Extract the [x, y] coordinate from the center of the cell holding the provided text.  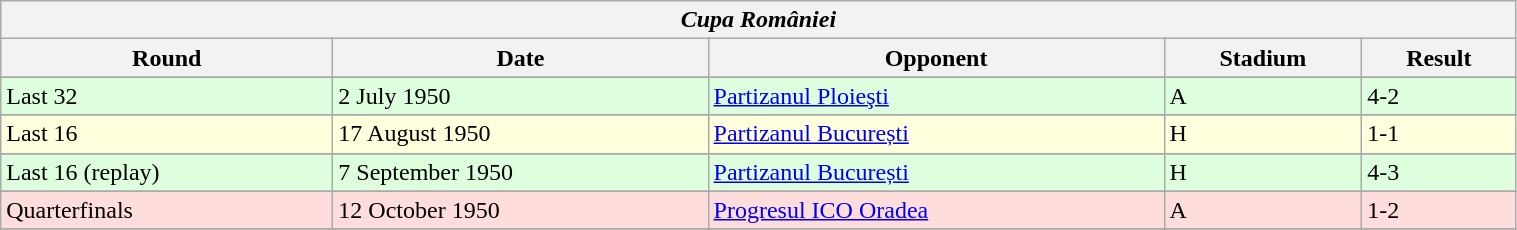
Result [1439, 58]
Stadium [1263, 58]
Last 16 [167, 134]
Quarterfinals [167, 210]
Round [167, 58]
Date [520, 58]
Last 32 [167, 96]
7 September 1950 [520, 172]
2 July 1950 [520, 96]
Partizanul Ploieşti [936, 96]
Progresul ICO Oradea [936, 210]
12 October 1950 [520, 210]
4-2 [1439, 96]
1-1 [1439, 134]
1-2 [1439, 210]
Opponent [936, 58]
Cupa României [758, 20]
4-3 [1439, 172]
17 August 1950 [520, 134]
Last 16 (replay) [167, 172]
